Extract the [x, y] coordinate from the center of the cell holding the provided text.  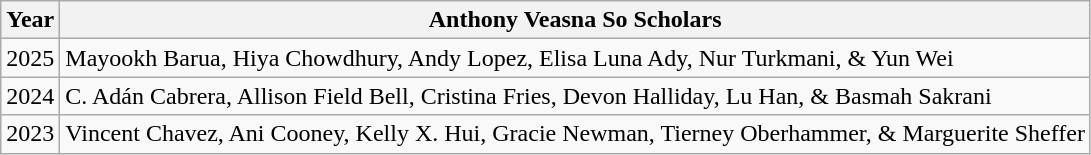
Vincent Chavez, Ani Cooney, Kelly X. Hui, Gracie Newman, Tierney Oberhammer, & Marguerite Sheffer [576, 134]
Mayookh Barua, Hiya Chowdhury, Andy Lopez, Elisa Luna Ady, Nur Turkmani, & Yun Wei [576, 58]
2025 [30, 58]
C. Adán Cabrera, Allison Field Bell, Cristina Fries, Devon Halliday, Lu Han, & Basmah Sakrani [576, 96]
Anthony Veasna So Scholars [576, 20]
Year [30, 20]
2023 [30, 134]
2024 [30, 96]
